Return the [X, Y] coordinate for the center point of the cell that contains the specified text.  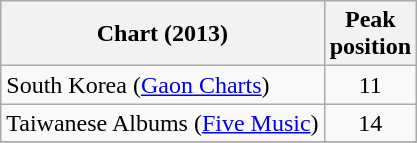
Chart (2013) [162, 34]
Peakposition [370, 34]
11 [370, 85]
Taiwanese Albums (Five Music) [162, 123]
14 [370, 123]
South Korea (Gaon Charts) [162, 85]
